Capture the cell that displays the provided text and extract its [x, y] central coordinate. 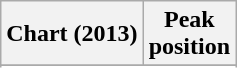
Chart (2013) [72, 34]
Peakposition [189, 34]
